Identify which cell holds the provided text, then report its [X, Y] central coordinate. 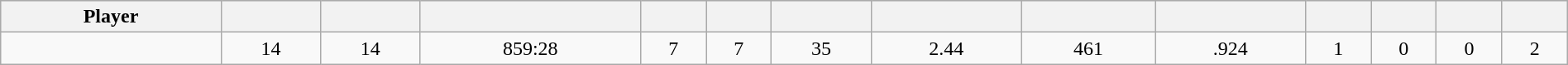
.924 [1231, 48]
Player [111, 17]
2.44 [946, 48]
461 [1088, 48]
2 [1535, 48]
859:28 [531, 48]
35 [821, 48]
1 [1338, 48]
